Identify which cell holds the provided text, then report its (X, Y) central coordinate. 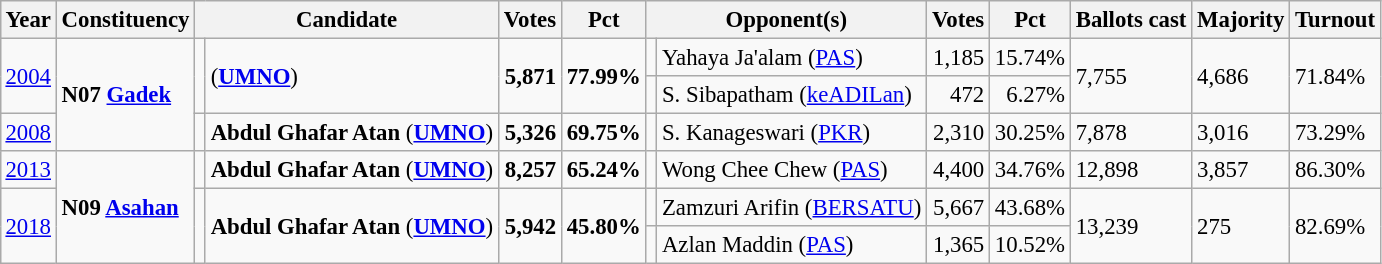
45.80% (604, 226)
86.30% (1336, 170)
8,257 (530, 170)
N09 Asahan (125, 208)
34.76% (1030, 170)
6.27% (1030, 95)
2004 (28, 76)
Wong Chee Chew (PAS) (792, 170)
5,667 (958, 208)
4,400 (958, 170)
1,365 (958, 245)
73.29% (1336, 133)
2013 (28, 170)
2008 (28, 133)
7,878 (1130, 133)
5,326 (530, 133)
275 (1241, 226)
77.99% (604, 76)
5,871 (530, 76)
43.68% (1030, 208)
65.24% (604, 170)
5,942 (530, 226)
7,755 (1130, 76)
12,898 (1130, 170)
Opponent(s) (786, 20)
S. Sibapatham (keADILan) (792, 95)
2,310 (958, 133)
Candidate (347, 20)
82.69% (1336, 226)
10.52% (1030, 245)
2018 (28, 226)
69.75% (604, 133)
(UMNO) (352, 76)
Zamzuri Arifin (BERSATU) (792, 208)
71.84% (1336, 76)
Constituency (125, 20)
13,239 (1130, 226)
Ballots cast (1130, 20)
472 (958, 95)
Azlan Maddin (PAS) (792, 245)
Year (28, 20)
1,185 (958, 57)
15.74% (1030, 57)
Turnout (1336, 20)
30.25% (1030, 133)
3,016 (1241, 133)
S. Kanageswari (PKR) (792, 133)
Majority (1241, 20)
4,686 (1241, 76)
3,857 (1241, 170)
Yahaya Ja'alam (PAS) (792, 57)
N07 Gadek (125, 94)
